Determine the (x, y) coordinate at the center of the cell enclosing the given text.  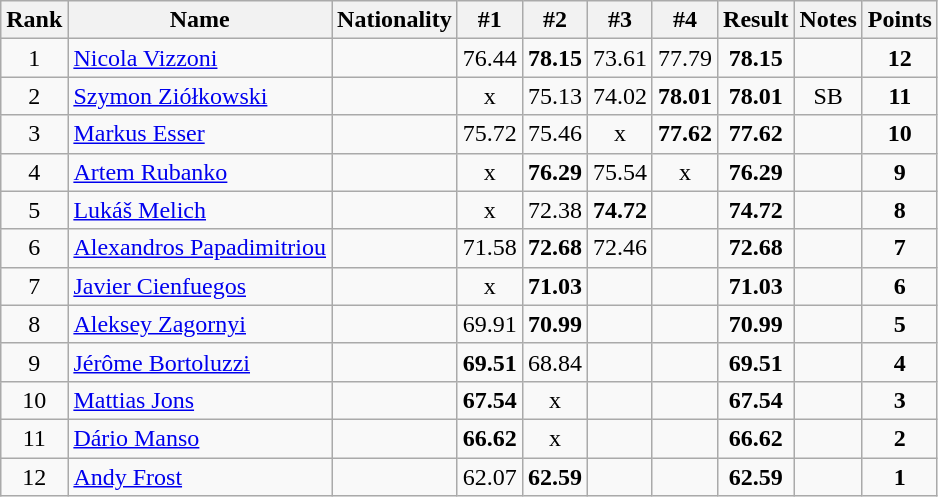
74.02 (620, 96)
Andy Frost (200, 477)
Name (200, 20)
Lukáš Melich (200, 210)
Nicola Vizzoni (200, 58)
Dário Manso (200, 438)
Aleksey Zagornyi (200, 324)
75.72 (490, 134)
75.46 (554, 134)
69.91 (490, 324)
62.07 (490, 477)
Mattias Jons (200, 400)
76.44 (490, 58)
Artem Rubanko (200, 172)
Alexandros Papadimitriou (200, 248)
Jérôme Bortoluzzi (200, 362)
#4 (684, 20)
SB (828, 96)
72.46 (620, 248)
Rank (34, 20)
Result (756, 20)
77.79 (684, 58)
#1 (490, 20)
73.61 (620, 58)
Points (900, 20)
75.13 (554, 96)
72.38 (554, 210)
Markus Esser (200, 134)
#2 (554, 20)
Notes (828, 20)
75.54 (620, 172)
Szymon Ziółkowski (200, 96)
71.58 (490, 248)
Javier Cienfuegos (200, 286)
68.84 (554, 362)
#3 (620, 20)
Nationality (395, 20)
